Scan for the cell matching the given text and deliver its (x, y) coordinate at center. 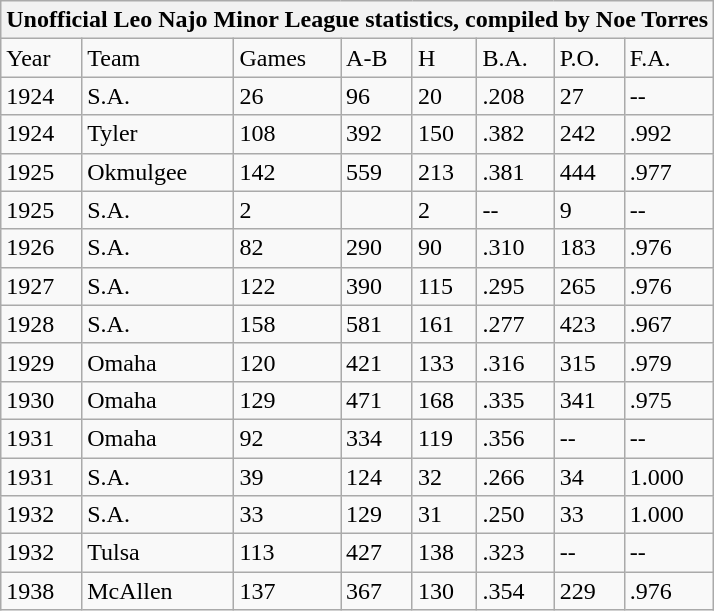
471 (377, 400)
108 (288, 134)
H (444, 58)
1929 (42, 362)
168 (444, 400)
581 (377, 324)
34 (589, 477)
367 (377, 591)
427 (377, 553)
421 (377, 362)
1927 (42, 286)
158 (288, 324)
150 (444, 134)
1928 (42, 324)
92 (288, 438)
.979 (668, 362)
P.O. (589, 58)
1930 (42, 400)
334 (377, 438)
113 (288, 553)
423 (589, 324)
.316 (516, 362)
242 (589, 134)
.250 (516, 515)
120 (288, 362)
Tyler (158, 134)
142 (288, 172)
392 (377, 134)
A-B (377, 58)
122 (288, 286)
.354 (516, 591)
229 (589, 591)
444 (589, 172)
Games (288, 58)
.310 (516, 248)
.266 (516, 477)
119 (444, 438)
.208 (516, 96)
McAllen (158, 591)
39 (288, 477)
Okmulgee (158, 172)
115 (444, 286)
Year (42, 58)
F.A. (668, 58)
.335 (516, 400)
B.A. (516, 58)
161 (444, 324)
.977 (668, 172)
213 (444, 172)
31 (444, 515)
.277 (516, 324)
82 (288, 248)
Tulsa (158, 553)
.295 (516, 286)
.382 (516, 134)
138 (444, 553)
290 (377, 248)
390 (377, 286)
137 (288, 591)
.356 (516, 438)
9 (589, 210)
315 (589, 362)
96 (377, 96)
Unofficial Leo Najo Minor League statistics, compiled by Noe Torres (358, 20)
27 (589, 96)
1938 (42, 591)
90 (444, 248)
265 (589, 286)
.323 (516, 553)
130 (444, 591)
.967 (668, 324)
124 (377, 477)
20 (444, 96)
26 (288, 96)
133 (444, 362)
.975 (668, 400)
.381 (516, 172)
559 (377, 172)
Team (158, 58)
341 (589, 400)
183 (589, 248)
.992 (668, 134)
32 (444, 477)
1926 (42, 248)
